Output the (X, Y) coordinate of the center of the cell containing the given text.  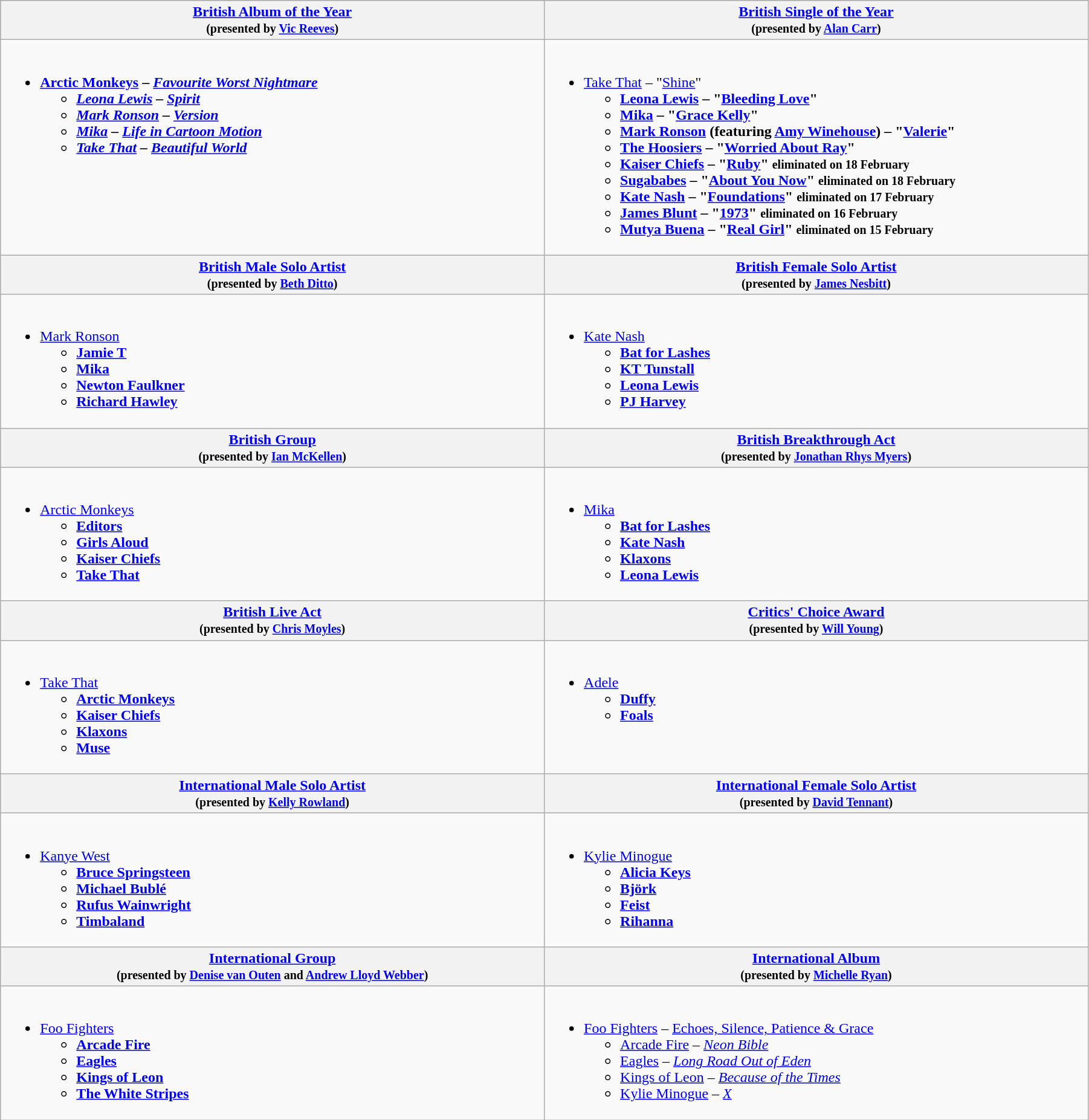
Arctic Monkeys – Favourite Worst NightmareLeona Lewis – SpiritMark Ronson – VersionMika – Life in Cartoon MotionTake That – Beautiful World (273, 147)
Kate NashBat for LashesKT TunstallLeona LewisPJ Harvey (816, 361)
British Female Solo Artist(presented by James Nesbitt) (816, 274)
Mark RonsonJamie TMikaNewton FaulknerRichard Hawley (273, 361)
Take ThatArctic MonkeysKaiser ChiefsKlaxonsMuse (273, 707)
British Breakthrough Act(presented by Jonathan Rhys Myers) (816, 447)
Foo FightersArcade FireEaglesKings of LeonThe White Stripes (273, 1053)
International Male Solo Artist(presented by Kelly Rowland) (273, 793)
British Group(presented by Ian McKellen) (273, 447)
Critics' Choice Award(presented by Will Young) (816, 620)
Kanye WestBruce SpringsteenMichael BubléRufus WainwrightTimbaland (273, 880)
British Male Solo Artist(presented by Beth Ditto) (273, 274)
British Album of the Year(presented by Vic Reeves) (273, 21)
Kylie MinogueAlicia KeysBjörkFeistRihanna (816, 880)
International Album(presented by Michelle Ryan) (816, 966)
British Live Act(presented by Chris Moyles) (273, 620)
AdeleDuffyFoals (816, 707)
British Single of the Year(presented by Alan Carr) (816, 21)
Arctic MonkeysEditorsGirls AloudKaiser ChiefsTake That (273, 534)
MikaBat for LashesKate NashKlaxonsLeona Lewis (816, 534)
International Female Solo Artist(presented by David Tennant) (816, 793)
International Group(presented by Denise van Outen and Andrew Lloyd Webber) (273, 966)
